Extract the [x, y] coordinate from the center of the cell holding the provided text.  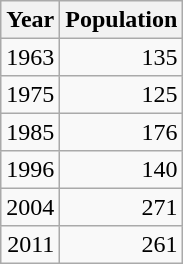
Population [122, 20]
1975 [30, 94]
1963 [30, 56]
125 [122, 94]
176 [122, 132]
2011 [30, 244]
2004 [30, 206]
135 [122, 56]
1985 [30, 132]
Year [30, 20]
140 [122, 170]
261 [122, 244]
1996 [30, 170]
271 [122, 206]
